Extract the (X, Y) coordinate from the center of the cell holding the provided text.  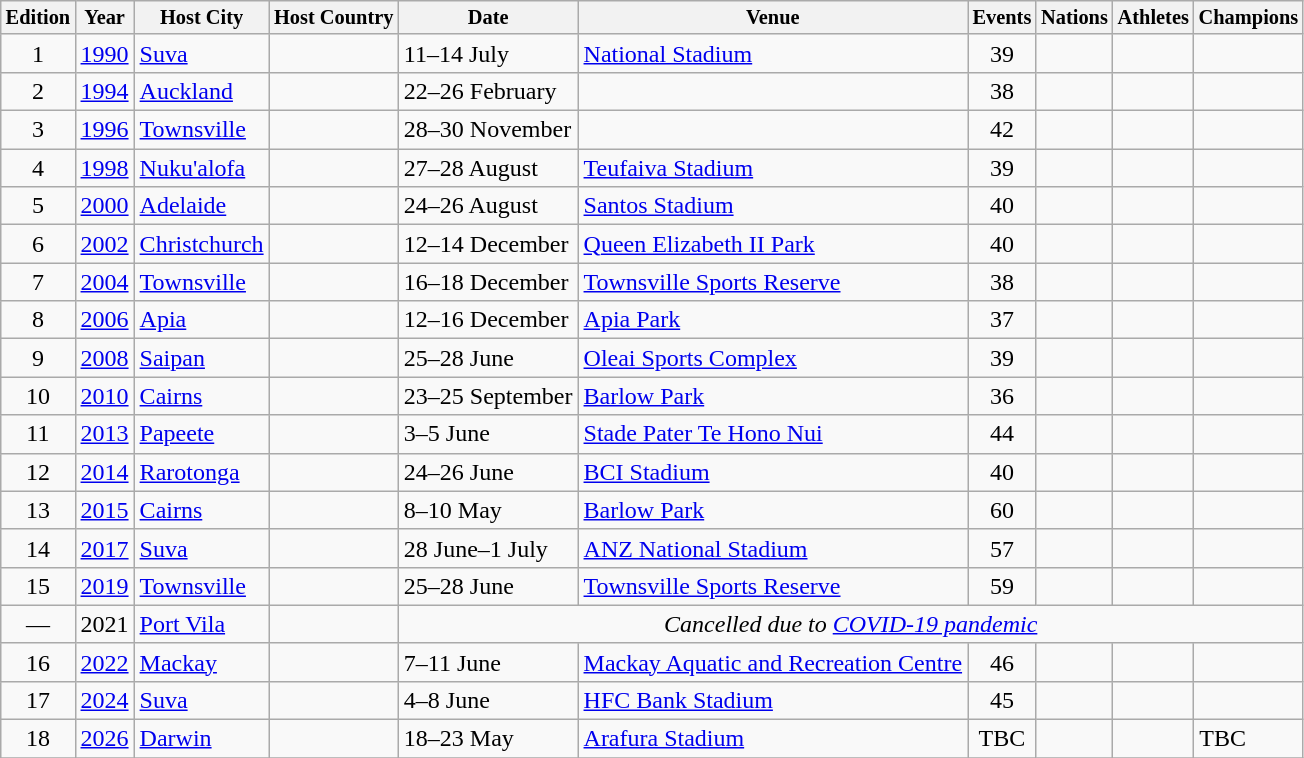
Apia (202, 320)
Venue (773, 18)
44 (1002, 434)
ANZ National Stadium (773, 548)
14 (38, 548)
Champions (1248, 18)
1990 (104, 53)
2000 (104, 206)
2010 (104, 396)
13 (38, 510)
36 (1002, 396)
5 (38, 206)
Oleai Sports Complex (773, 358)
Host City (202, 18)
16–18 December (488, 282)
1998 (104, 168)
2024 (104, 700)
9 (38, 358)
10 (38, 396)
2017 (104, 548)
Darwin (202, 739)
2 (38, 91)
HFC Bank Stadium (773, 700)
12–16 December (488, 320)
Auckland (202, 91)
Stade Pater Te Hono Nui (773, 434)
Edition (38, 18)
National Stadium (773, 53)
8–10 May (488, 510)
16 (38, 662)
28 June–1 July (488, 548)
11–14 July (488, 53)
18 (38, 739)
18–23 May (488, 739)
Mackay Aquatic and Recreation Centre (773, 662)
2004 (104, 282)
12–14 December (488, 244)
8 (38, 320)
28–30 November (488, 130)
37 (1002, 320)
23–25 September (488, 396)
42 (1002, 130)
12 (38, 472)
11 (38, 434)
Events (1002, 18)
2008 (104, 358)
Nations (1074, 18)
2006 (104, 320)
2021 (104, 624)
Year (104, 18)
6 (38, 244)
Apia Park (773, 320)
1 (38, 53)
Teufaiva Stadium (773, 168)
Nuku'alofa (202, 168)
Cancelled due to COVID-19 pandemic (850, 624)
24–26 June (488, 472)
2015 (104, 510)
Adelaide (202, 206)
Rarotonga (202, 472)
46 (1002, 662)
Queen Elizabeth II Park (773, 244)
60 (1002, 510)
3–5 June (488, 434)
Mackay (202, 662)
27–28 August (488, 168)
2026 (104, 739)
Papeete (202, 434)
Santos Stadium (773, 206)
1994 (104, 91)
2014 (104, 472)
57 (1002, 548)
4 (38, 168)
Host Country (334, 18)
45 (1002, 700)
1996 (104, 130)
BCI Stadium (773, 472)
Port Vila (202, 624)
Christchurch (202, 244)
2002 (104, 244)
Saipan (202, 358)
4–8 June (488, 700)
59 (1002, 586)
15 (38, 586)
— (38, 624)
3 (38, 130)
Arafura Stadium (773, 739)
17 (38, 700)
2013 (104, 434)
7–11 June (488, 662)
7 (38, 282)
2019 (104, 586)
Date (488, 18)
2022 (104, 662)
Athletes (1154, 18)
24–26 August (488, 206)
22–26 February (488, 91)
